Return the (X, Y) coordinate for the center point of the cell that contains the specified text.  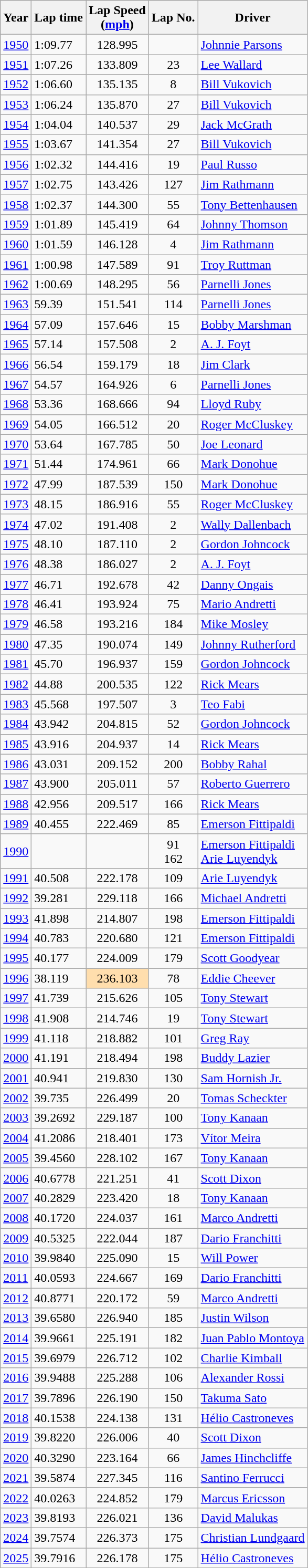
1957 (16, 184)
42.956 (59, 804)
169 (173, 1278)
46.41 (59, 604)
226.499 (118, 1098)
48.15 (59, 504)
23 (173, 65)
209.152 (118, 764)
197.507 (118, 704)
1959 (16, 224)
167 (173, 1158)
40.177 (59, 958)
226.712 (118, 1358)
220.680 (118, 938)
1985 (16, 744)
151.541 (118, 305)
192.678 (118, 584)
2011 (16, 1278)
135.135 (118, 85)
2007 (16, 1198)
1966 (16, 364)
40.5325 (59, 1238)
39.6580 (59, 1318)
109 (173, 878)
1975 (16, 544)
43.942 (59, 724)
38.119 (59, 978)
40.783 (59, 938)
40.2829 (59, 1198)
2003 (16, 1118)
185 (173, 1318)
1990 (16, 851)
1969 (16, 424)
1993 (16, 918)
Driver (253, 18)
41 (173, 1178)
78 (173, 978)
Sam Hornish Jr. (253, 1078)
48.38 (59, 564)
223.164 (118, 1458)
50 (173, 444)
226.006 (118, 1438)
229.187 (118, 1118)
40.8771 (59, 1298)
1986 (16, 764)
Lap No. (173, 18)
1999 (16, 1038)
Tony Bettenhausen (253, 204)
218.401 (118, 1138)
91 (173, 264)
1992 (16, 898)
Mario Andretti (253, 604)
2001 (16, 1078)
1995 (16, 958)
224.138 (118, 1418)
40.3290 (59, 1458)
Troy Ruttman (253, 264)
Wally Dallenbach (253, 524)
1961 (16, 264)
220.172 (118, 1298)
Justin Wilson (253, 1318)
39.6979 (59, 1358)
1:04.04 (59, 124)
39.7896 (59, 1398)
1:02.37 (59, 204)
191.408 (118, 524)
1997 (16, 998)
114 (173, 305)
1:02.75 (59, 184)
2013 (16, 1318)
56.54 (59, 364)
1951 (16, 65)
56 (173, 285)
128.995 (118, 45)
2002 (16, 1098)
174.961 (118, 464)
157.508 (118, 344)
1987 (16, 784)
2023 (16, 1518)
39.9488 (59, 1378)
205.011 (118, 784)
2005 (16, 1158)
222.044 (118, 1238)
215.626 (118, 998)
46.71 (59, 584)
85 (173, 824)
45.70 (59, 664)
Bobby Marshman (253, 325)
229.118 (118, 898)
209.517 (118, 804)
225.191 (118, 1338)
Santino Ferrucci (253, 1478)
148.295 (118, 285)
Arie Luyendyk (253, 878)
1956 (16, 164)
54.57 (59, 384)
1977 (16, 584)
236.103 (118, 978)
94 (173, 404)
2025 (16, 1558)
1974 (16, 524)
39.4560 (59, 1158)
1976 (16, 564)
53.64 (59, 444)
43.900 (59, 784)
219.830 (118, 1078)
41.898 (59, 918)
226.021 (118, 1518)
39.735 (59, 1098)
51.44 (59, 464)
149 (173, 644)
101 (173, 1038)
1950 (16, 45)
225.090 (118, 1258)
1:00.69 (59, 285)
200.535 (118, 684)
2016 (16, 1378)
44.88 (59, 684)
1:03.67 (59, 144)
1955 (16, 144)
200 (173, 764)
1991 (16, 878)
40.941 (59, 1078)
29 (173, 124)
41.739 (59, 998)
140.537 (118, 124)
196.937 (118, 664)
41.908 (59, 1018)
135.870 (118, 104)
1964 (16, 325)
145.419 (118, 224)
Joe Leonard (253, 444)
Michael Andretti (253, 898)
47.35 (59, 644)
2012 (16, 1298)
6 (173, 384)
2021 (16, 1478)
Charlie Kimball (253, 1358)
Alexander Rossi (253, 1378)
39.281 (59, 898)
1962 (16, 285)
Bobby Rahal (253, 764)
48.10 (59, 544)
221.251 (118, 1178)
Mike Mosley (253, 624)
Teo Fabi (253, 704)
226.940 (118, 1318)
75 (173, 604)
Roberto Guerrero (253, 784)
2008 (16, 1218)
43.031 (59, 764)
2010 (16, 1258)
164.926 (118, 384)
4 (173, 244)
Juan Pablo Montoya (253, 1338)
1:09.77 (59, 45)
Lap time (59, 18)
Takuma Sato (253, 1398)
173 (173, 1138)
57 (173, 784)
2009 (16, 1238)
121 (173, 938)
133.809 (118, 65)
227.345 (118, 1478)
1965 (16, 344)
1998 (16, 1018)
40.1538 (59, 1418)
222.178 (118, 878)
Danny Ongais (253, 584)
1980 (16, 644)
146.128 (118, 244)
1:07.26 (59, 65)
144.416 (118, 164)
228.102 (118, 1158)
Marcus Ericsson (253, 1498)
Buddy Lazier (253, 1058)
1:02.32 (59, 164)
224.852 (118, 1498)
43.916 (59, 744)
225.288 (118, 1378)
Johnny Thomson (253, 224)
1953 (16, 104)
1971 (16, 464)
131 (173, 1418)
143.426 (118, 184)
1958 (16, 204)
182 (173, 1338)
59 (173, 1298)
1973 (16, 504)
2022 (16, 1498)
46.58 (59, 624)
Vítor Meira (253, 1138)
218.882 (118, 1038)
1984 (16, 724)
40.6778 (59, 1178)
141.354 (118, 144)
187.539 (118, 484)
39.8193 (59, 1518)
39.2692 (59, 1118)
186.916 (118, 504)
2000 (16, 1058)
1952 (16, 85)
222.469 (118, 824)
Tomas Scheckter (253, 1098)
Greg Ray (253, 1038)
1968 (16, 404)
226.178 (118, 1558)
40.455 (59, 824)
2017 (16, 1398)
Emerson Fittipaldi Arie Luyendyk (253, 851)
3 (173, 704)
54.05 (59, 424)
Johnnie Parsons (253, 45)
39.9840 (59, 1258)
161 (173, 1218)
127 (173, 184)
40.1720 (59, 1218)
1996 (16, 978)
116 (173, 1478)
47.02 (59, 524)
1978 (16, 604)
218.494 (118, 1058)
53.36 (59, 404)
Jim Clark (253, 364)
1967 (16, 384)
40.0263 (59, 1498)
42 (173, 584)
1:06.60 (59, 85)
167.785 (118, 444)
100 (173, 1118)
106 (173, 1378)
2004 (16, 1138)
41.191 (59, 1058)
159.179 (118, 364)
224.667 (118, 1278)
1:00.98 (59, 264)
1981 (16, 664)
1982 (16, 684)
184 (173, 624)
136 (173, 1518)
157.646 (118, 325)
144.300 (118, 204)
147.589 (118, 264)
40.0593 (59, 1278)
204.815 (118, 724)
Eddie Cheever (253, 978)
1954 (16, 124)
Christian Lundgaard (253, 1538)
204.937 (118, 744)
40.508 (59, 878)
2024 (16, 1538)
Lloyd Ruby (253, 404)
1983 (16, 704)
91162 (173, 851)
1979 (16, 624)
39.8220 (59, 1438)
186.027 (118, 564)
39.7916 (59, 1558)
14 (173, 744)
Scott Goodyear (253, 958)
Year (16, 18)
James Hinchcliffe (253, 1458)
1:06.24 (59, 104)
166.512 (118, 424)
105 (173, 998)
59.39 (59, 305)
223.420 (118, 1198)
47.99 (59, 484)
David Malukas (253, 1518)
Lap Speed(mph) (118, 18)
2015 (16, 1358)
159 (173, 664)
57.09 (59, 325)
226.190 (118, 1398)
226.373 (118, 1538)
Lee Wallard (253, 65)
2018 (16, 1418)
Jack McGrath (253, 124)
187.110 (118, 544)
168.666 (118, 404)
1970 (16, 444)
1:01.59 (59, 244)
224.037 (118, 1218)
2006 (16, 1178)
190.074 (118, 644)
39.7574 (59, 1538)
45.568 (59, 704)
214.807 (118, 918)
130 (173, 1078)
1963 (16, 305)
1:01.89 (59, 224)
39.9661 (59, 1338)
41.2086 (59, 1138)
1988 (16, 804)
2019 (16, 1438)
224.009 (118, 958)
40 (173, 1438)
214.746 (118, 1018)
2014 (16, 1338)
122 (173, 684)
102 (173, 1358)
193.216 (118, 624)
1972 (16, 484)
39.5874 (59, 1478)
1960 (16, 244)
193.924 (118, 604)
2020 (16, 1458)
Will Power (253, 1258)
Paul Russo (253, 164)
52 (173, 724)
41.118 (59, 1038)
187 (173, 1238)
64 (173, 224)
1989 (16, 824)
1994 (16, 938)
Johnny Rutherford (253, 644)
8 (173, 85)
57.14 (59, 344)
